Find where the given text appears and provide that cell's center as (X, Y) coordinate. 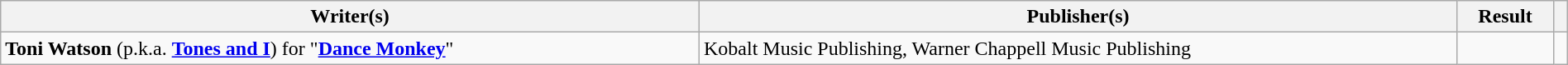
Toni Watson (p.k.a. Tones and I) for "Dance Monkey" (351, 48)
Writer(s) (351, 17)
Kobalt Music Publishing, Warner Chappell Music Publishing (1078, 48)
Result (1505, 17)
Publisher(s) (1078, 17)
